For the text-containing cell, return its midpoint in (x, y) coordinate format. 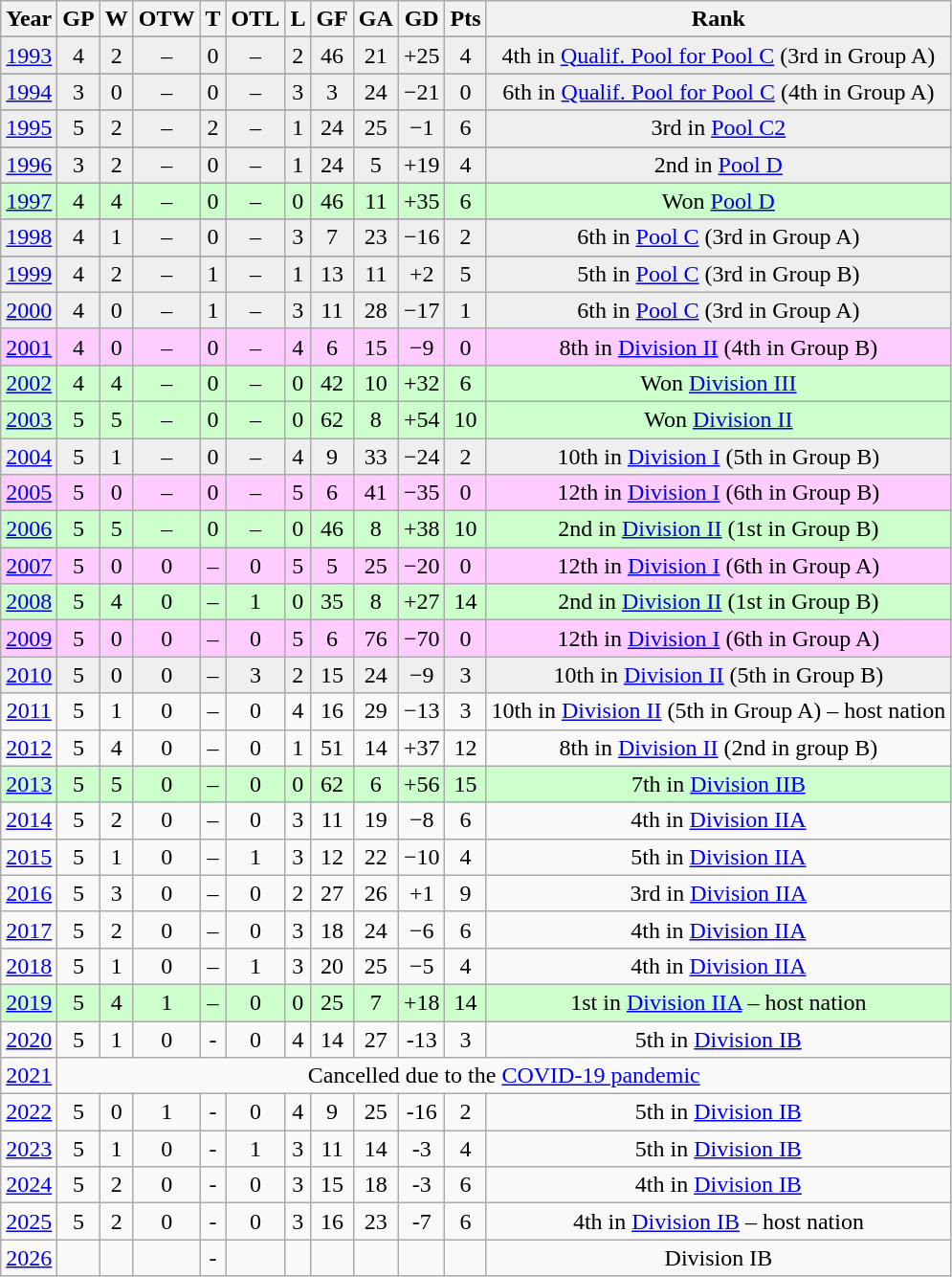
2024 (29, 1185)
1st in Division IIA – host nation (719, 1002)
8th in Division II (4th in Group B) (719, 347)
2011 (29, 711)
OTW (166, 19)
5th in Pool C (3rd in Group B) (719, 274)
−10 (421, 857)
7th in Division IIB (719, 784)
2002 (29, 383)
−24 (421, 457)
2004 (29, 457)
2007 (29, 566)
76 (375, 638)
41 (375, 493)
Won Division II (719, 419)
10th in Division II (5th in Group B) (719, 675)
+1 (421, 893)
1997 (29, 201)
1993 (29, 56)
GA (375, 19)
Won Pool D (719, 201)
GF (332, 19)
2005 (29, 493)
4th in Division IB (719, 1185)
−5 (421, 966)
2026 (29, 1258)
+2 (421, 274)
+56 (421, 784)
35 (332, 602)
2014 (29, 820)
2001 (29, 347)
−17 (421, 310)
2021 (29, 1076)
2012 (29, 748)
3rd in Pool C2 (719, 128)
33 (375, 457)
−8 (421, 820)
2010 (29, 675)
W (117, 19)
−20 (421, 566)
+18 (421, 1002)
+27 (421, 602)
42 (332, 383)
2015 (29, 857)
+25 (421, 56)
28 (375, 310)
2000 (29, 310)
2017 (29, 930)
2006 (29, 529)
29 (375, 711)
2025 (29, 1221)
2023 (29, 1149)
+32 (421, 383)
L (299, 19)
4th in Qualif. Pool for Pool C (3rd in Group A) (719, 56)
GD (421, 19)
1996 (29, 165)
2003 (29, 419)
2008 (29, 602)
20 (332, 966)
10th in Division I (5th in Group B) (719, 457)
Division IB (719, 1258)
21 (375, 56)
2019 (29, 1002)
Year (29, 19)
Won Division III (719, 383)
−70 (421, 638)
+38 (421, 529)
2016 (29, 893)
2022 (29, 1112)
-7 (421, 1221)
51 (332, 748)
GP (78, 19)
−16 (421, 237)
1999 (29, 274)
10th in Division II (5th in Group A) – host nation (719, 711)
-16 (421, 1112)
−35 (421, 493)
1995 (29, 128)
OTL (255, 19)
6th in Qualif. Pool for Pool C (4th in Group A) (719, 92)
22 (375, 857)
-13 (421, 1039)
19 (375, 820)
8th in Division II (2nd in group B) (719, 748)
Cancelled due to the COVID-19 pandemic (504, 1076)
2018 (29, 966)
2009 (29, 638)
2nd in Pool D (719, 165)
−13 (421, 711)
−1 (421, 128)
Pts (465, 19)
2020 (29, 1039)
1998 (29, 237)
+35 (421, 201)
T (212, 19)
+37 (421, 748)
13 (332, 274)
2013 (29, 784)
+19 (421, 165)
4th in Division IB – host nation (719, 1221)
Rank (719, 19)
3rd in Division IIA (719, 893)
12th in Division I (6th in Group B) (719, 493)
−21 (421, 92)
26 (375, 893)
1994 (29, 92)
5th in Division IIA (719, 857)
+54 (421, 419)
−6 (421, 930)
